Detect which cell encompasses the target text, then output its (X, Y) center coordinate. 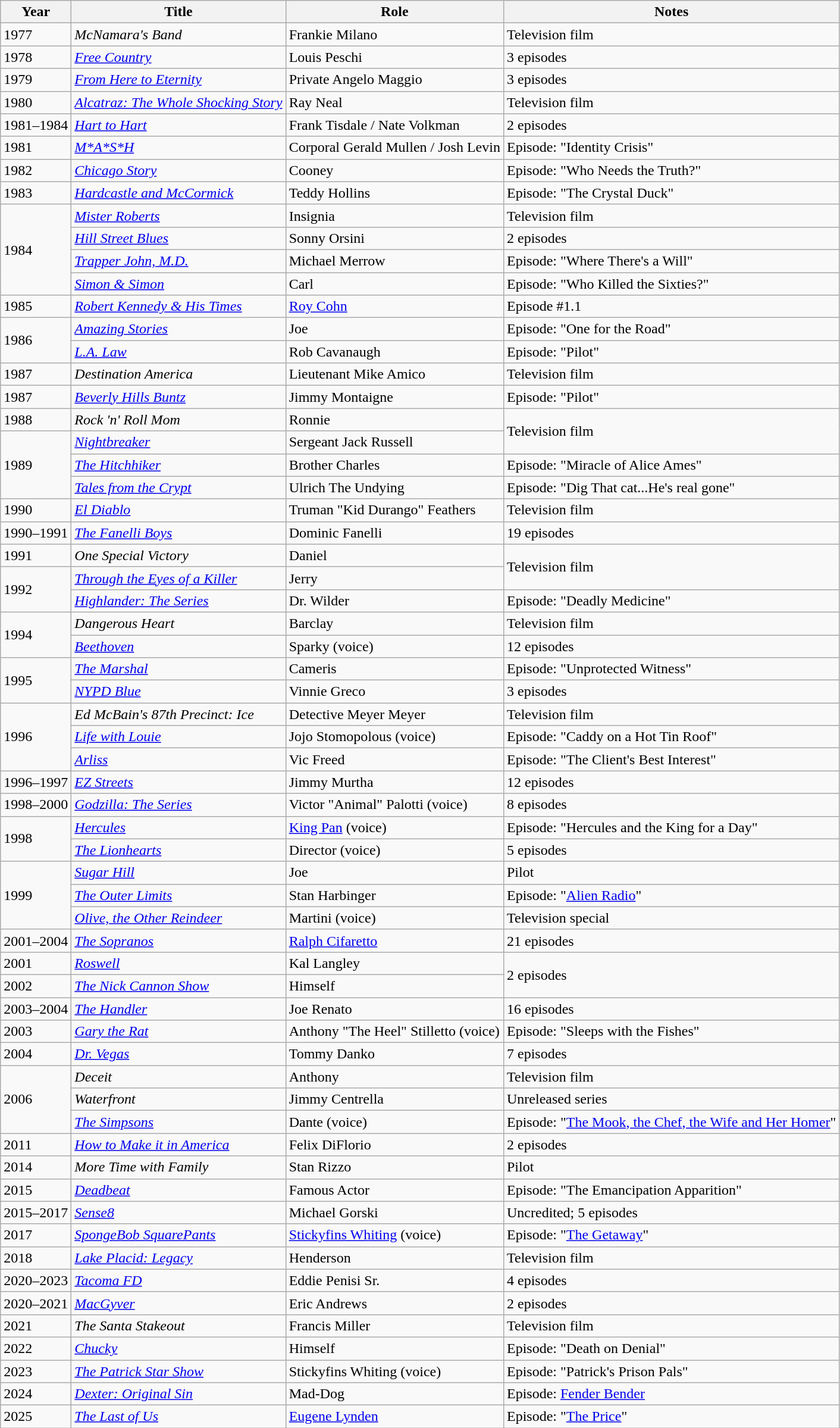
The Outer Limits (178, 895)
Dangerous Heart (178, 623)
Role (394, 12)
Daniel (394, 555)
2023 (36, 1371)
Cooney (394, 170)
1989 (36, 465)
Sparky (voice) (394, 646)
Francis Miller (394, 1326)
5 episodes (671, 850)
7 episodes (671, 1054)
Uncredited; 5 episodes (671, 1213)
L.A. Law (178, 352)
Ed McBain's 87th Precinct: Ice (178, 714)
King Pan (voice) (394, 827)
Amazing Stories (178, 329)
Arliss (178, 760)
1998–2000 (36, 805)
Louis Peschi (394, 57)
Hardcastle and McCormick (178, 193)
Anthony (394, 1077)
Martini (voice) (394, 918)
The Last of Us (178, 1417)
1981 (36, 148)
Chicago Story (178, 170)
M*A*S*H (178, 148)
16 episodes (671, 1009)
2014 (36, 1167)
Sonny Orsini (394, 238)
Episode: "Deadly Medicine" (671, 601)
Jimmy Montaigne (394, 397)
Jimmy Murtha (394, 782)
Barclay (394, 623)
Episode: "Who Killed the Sixties?" (671, 284)
Michael Gorski (394, 1213)
Episode: "Unprotected Witness" (671, 669)
Chucky (178, 1348)
Ralph Cifaretto (394, 940)
The Sopranos (178, 940)
Trapper John, M.D. (178, 261)
2006 (36, 1099)
Joe Renato (394, 1009)
Episode: "The Emancipation Apparition" (671, 1190)
Cameris (394, 669)
Episode: "Death on Denial" (671, 1348)
Mad-Dog (394, 1394)
Deceit (178, 1077)
Episode: "Sleeps with the Fishes" (671, 1032)
Eugene Lynden (394, 1417)
Teddy Hollins (394, 193)
Episode: "The Crystal Duck" (671, 193)
1996–1997 (36, 782)
Tacoma FD (178, 1280)
1992 (36, 589)
1983 (36, 193)
1986 (36, 340)
Lake Placid: Legacy (178, 1258)
Jimmy Centrella (394, 1099)
El Diablo (178, 510)
The Hitchhiker (178, 465)
4 episodes (671, 1280)
Episode: "Miracle of Alice Ames" (671, 465)
Detective Meyer Meyer (394, 714)
1982 (36, 170)
How to Make it in America (178, 1145)
Hart to Hart (178, 125)
Robert Kennedy & His Times (178, 307)
Hercules (178, 827)
Victor "Animal" Palotti (voice) (394, 805)
Episode: "Hercules and the King for a Day" (671, 827)
The Santa Stakeout (178, 1326)
1990–1991 (36, 533)
1996 (36, 737)
2015–2017 (36, 1213)
Waterfront (178, 1099)
Episode: "Where There's a Will" (671, 261)
2018 (36, 1258)
1977 (36, 35)
Notes (671, 12)
Episode: "Dig That cat...He's real gone" (671, 488)
Nightbreaker (178, 442)
2022 (36, 1348)
2024 (36, 1394)
More Time with Family (178, 1167)
Rob Cavanaugh (394, 352)
Director (voice) (394, 850)
2021 (36, 1326)
Godzilla: The Series (178, 805)
The Handler (178, 1009)
Insignia (394, 215)
Private Angelo Maggio (394, 80)
1984 (36, 249)
Famous Actor (394, 1190)
Episode: "The Getaway" (671, 1235)
1981–1984 (36, 125)
Tales from the Crypt (178, 488)
Dr. Wilder (394, 601)
Unreleased series (671, 1099)
19 episodes (671, 533)
1995 (36, 680)
Anthony "The Heel" Stilletto (voice) (394, 1032)
Olive, the Other Reindeer (178, 918)
Stan Harbinger (394, 895)
1991 (36, 555)
Dexter: Original Sin (178, 1394)
1990 (36, 510)
2020–2021 (36, 1303)
Vinnie Greco (394, 692)
21 episodes (671, 940)
2017 (36, 1235)
1999 (36, 895)
2015 (36, 1190)
2003–2004 (36, 1009)
Sense8 (178, 1213)
Frank Tisdale / Nate Volkman (394, 125)
Roy Cohn (394, 307)
Jojo Stomopolous (voice) (394, 737)
Year (36, 12)
NYPD Blue (178, 692)
The Simpsons (178, 1122)
Michael Merrow (394, 261)
Tommy Danko (394, 1054)
Alcatraz: The Whole Shocking Story (178, 102)
Ray Neal (394, 102)
Roswell (178, 963)
Episode: "Who Needs the Truth?" (671, 170)
Destination America (178, 374)
The Fanelli Boys (178, 533)
Episode: "Patrick's Prison Pals" (671, 1371)
Hill Street Blues (178, 238)
Frankie Milano (394, 35)
Simon & Simon (178, 284)
Deadbeat (178, 1190)
Episode: "The Price" (671, 1417)
Gary the Rat (178, 1032)
Highlander: The Series (178, 601)
Title (178, 12)
Lieutenant Mike Amico (394, 374)
2001–2004 (36, 940)
2020–2023 (36, 1280)
Eric Andrews (394, 1303)
Carl (394, 284)
8 episodes (671, 805)
2002 (36, 986)
Dominic Fanelli (394, 533)
Truman "Kid Durango" Feathers (394, 510)
Television special (671, 918)
Free Country (178, 57)
Ulrich The Undying (394, 488)
Corporal Gerald Mullen / Josh Levin (394, 148)
Episode: "Alien Radio" (671, 895)
2025 (36, 1417)
EZ Streets (178, 782)
One Special Victory (178, 555)
Life with Louie (178, 737)
1978 (36, 57)
Episode: "The Mook, the Chef, the Wife and Her Homer" (671, 1122)
1988 (36, 420)
McNamara's Band (178, 35)
SpongeBob SquarePants (178, 1235)
Sergeant Jack Russell (394, 442)
Eddie Penisi Sr. (394, 1280)
Henderson (394, 1258)
Felix DiFlorio (394, 1145)
Brother Charles (394, 465)
From Here to Eternity (178, 80)
Beethoven (178, 646)
Beverly Hills Buntz (178, 397)
Episode: Fender Bender (671, 1394)
The Marshal (178, 669)
1994 (36, 635)
Episode: "The Client's Best Interest" (671, 760)
2004 (36, 1054)
1979 (36, 80)
2003 (36, 1032)
Ronnie (394, 420)
2001 (36, 963)
Kal Langley (394, 963)
Jerry (394, 578)
Vic Freed (394, 760)
The Patrick Star Show (178, 1371)
Mister Roberts (178, 215)
Through the Eyes of a Killer (178, 578)
The Nick Cannon Show (178, 986)
2011 (36, 1145)
1998 (36, 839)
The Lionhearts (178, 850)
Stan Rizzo (394, 1167)
Dante (voice) (394, 1122)
Episode: "Identity Crisis" (671, 148)
Rock 'n' Roll Mom (178, 420)
Sugar Hill (178, 873)
Dr. Vegas (178, 1054)
Episode: "Caddy on a Hot Tin Roof" (671, 737)
Episode #1.1 (671, 307)
Episode: "One for the Road" (671, 329)
1985 (36, 307)
MacGyver (178, 1303)
1980 (36, 102)
